Return the (x, y) coordinate for the center point of the cell that contains the specified text.  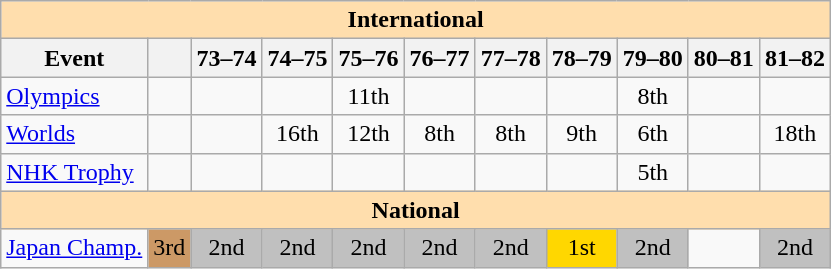
74–75 (298, 58)
Event (74, 58)
Japan Champ. (74, 248)
73–74 (226, 58)
81–82 (794, 58)
Worlds (74, 134)
3rd (170, 248)
International (416, 20)
80–81 (724, 58)
18th (794, 134)
9th (582, 134)
77–78 (510, 58)
76–77 (440, 58)
79–80 (652, 58)
11th (368, 96)
National (416, 210)
1st (582, 248)
12th (368, 134)
16th (298, 134)
NHK Trophy (74, 172)
75–76 (368, 58)
5th (652, 172)
78–79 (582, 58)
Olympics (74, 96)
6th (652, 134)
